Locate the cell with the specified text and output its (X, Y) center coordinate. 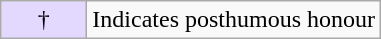
Indicates posthumous honour (234, 20)
† (44, 20)
